Pinpoint the cell where the given text exists, returning its [X, Y] midpoint coordinate. 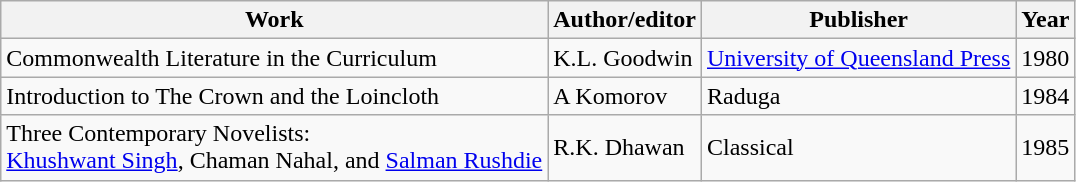
Introduction to The Crown and the Loincloth [274, 96]
1985 [1046, 148]
Work [274, 20]
R.K. Dhawan [625, 148]
Classical [858, 148]
Publisher [858, 20]
A Komorov [625, 96]
University of Queensland Press [858, 58]
1984 [1046, 96]
1980 [1046, 58]
Year [1046, 20]
Commonwealth Literature in the Curriculum [274, 58]
Three Contemporary Novelists:Khushwant Singh, Chaman Nahal, and Salman Rushdie [274, 148]
Raduga [858, 96]
Author/editor [625, 20]
K.L. Goodwin [625, 58]
